Pinpoint the cell where the given text exists, returning its [x, y] midpoint coordinate. 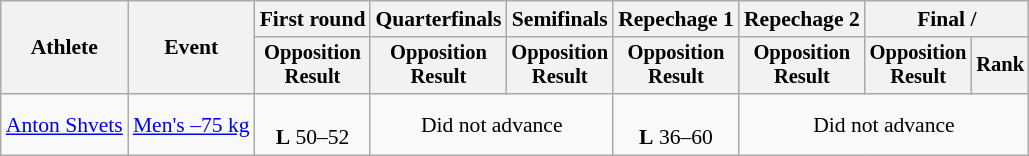
Event [192, 48]
Semifinals [560, 19]
Repechage 2 [802, 19]
Athlete [64, 48]
Repechage 1 [676, 19]
L 50–52 [313, 124]
First round [313, 19]
Men's –75 kg [192, 124]
Final / [947, 19]
L 36–60 [676, 124]
Anton Shvets [64, 124]
Quarterfinals [438, 19]
Rank [1000, 66]
